Pinpoint the cell where the given text exists, returning its [X, Y] midpoint coordinate. 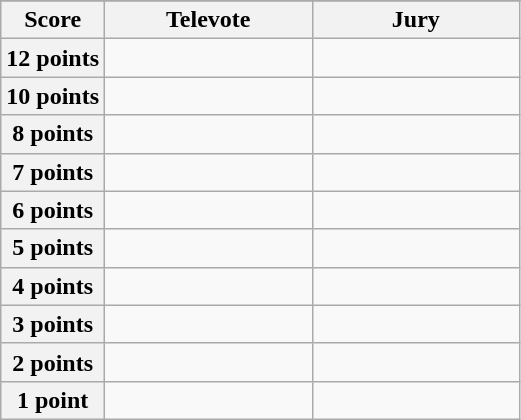
12 points [53, 58]
5 points [53, 248]
7 points [53, 172]
2 points [53, 362]
6 points [53, 210]
4 points [53, 286]
10 points [53, 96]
Score [53, 20]
Jury [416, 20]
3 points [53, 324]
Televote [209, 20]
8 points [53, 134]
1 point [53, 400]
